Find where the given text appears and provide that cell's center as [x, y] coordinate. 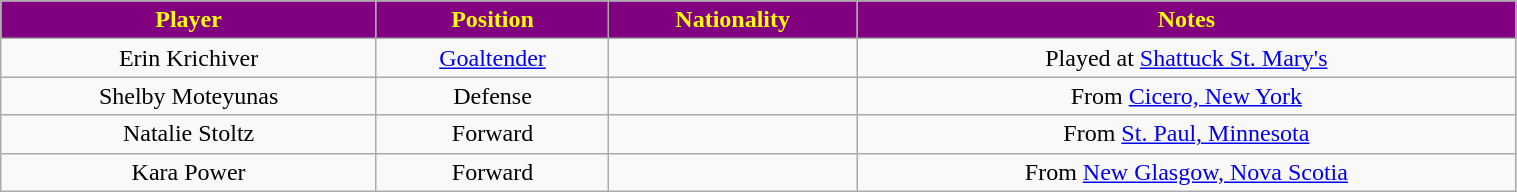
Nationality [733, 20]
Player [189, 20]
Natalie Stoltz [189, 134]
From St. Paul, Minnesota [1186, 134]
Erin Krichiver [189, 58]
Played at Shattuck St. Mary's [1186, 58]
From New Glasgow, Nova Scotia [1186, 172]
Position [492, 20]
Defense [492, 96]
Shelby Moteyunas [189, 96]
From Cicero, New York [1186, 96]
Notes [1186, 20]
Kara Power [189, 172]
Goaltender [492, 58]
